Search for the cell housing the specified text and yield its (X, Y) center coordinate. 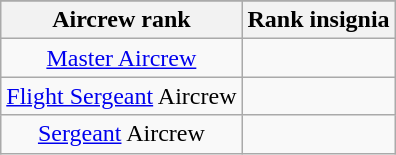
Aircrew rank (122, 20)
Rank insignia (318, 20)
Flight Sergeant Aircrew (122, 96)
Sergeant Aircrew (122, 134)
Master Aircrew (122, 58)
